Locate the cell with the specified text and output its (X, Y) center coordinate. 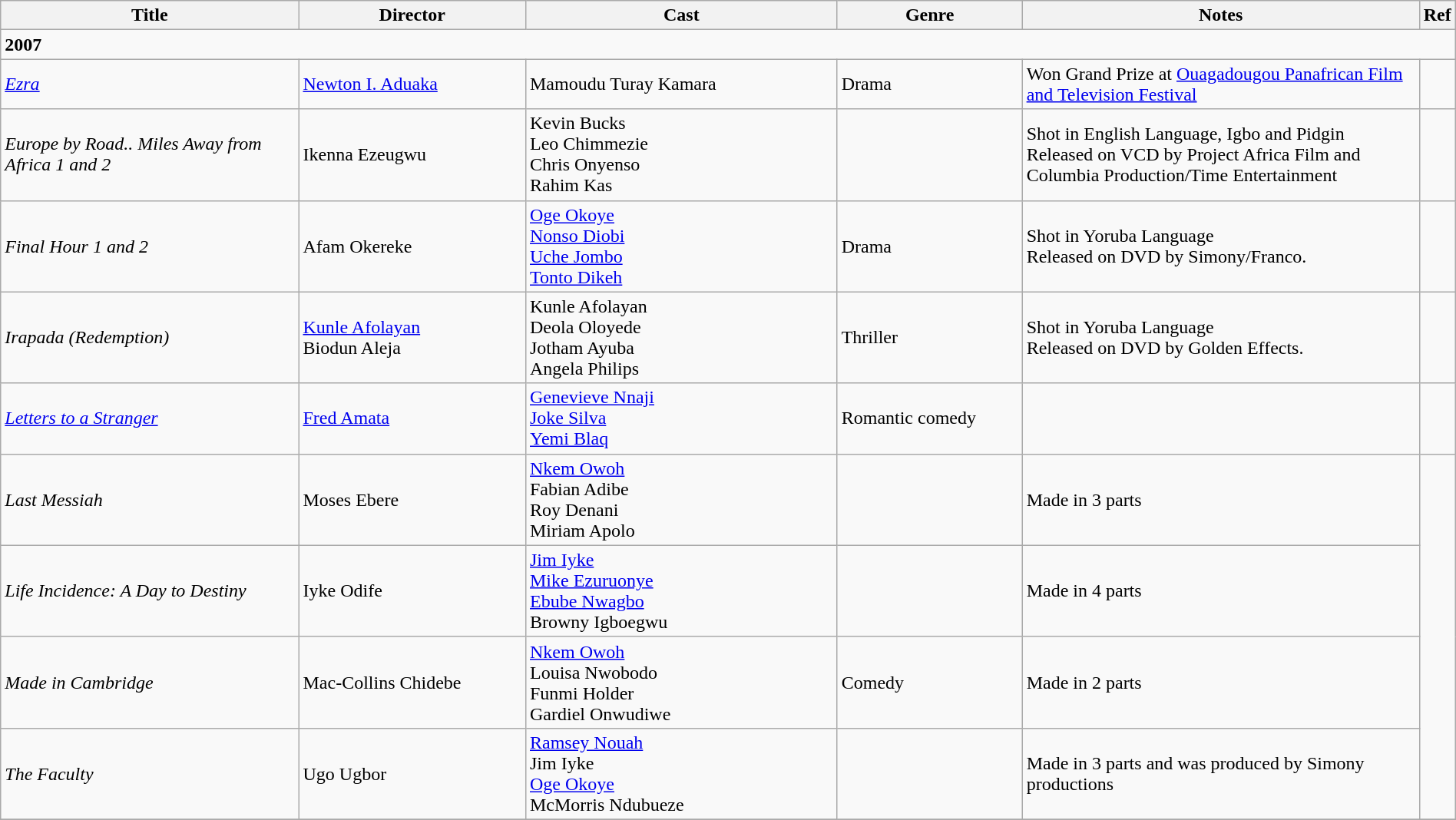
Ugo Ugbor (412, 774)
Notes (1221, 15)
Cast (681, 15)
Romantic comedy (929, 418)
2007 (728, 45)
Iyke Odife (412, 591)
Moses Ebere (412, 499)
Final Hour 1 and 2 (150, 246)
Made in 3 parts (1221, 499)
Irapada (Redemption) (150, 338)
Comedy (929, 682)
Made in Cambridge (150, 682)
Made in 2 parts (1221, 682)
Jim IykeMike EzuruonyeEbube NwagboBrowny Igboegwu (681, 591)
Mac-Collins Chidebe (412, 682)
Genre (929, 15)
Kevin BucksLeo ChimmezieChris OnyensoRahim Kas (681, 155)
Newton I. Aduaka (412, 84)
Genevieve NnajiJoke SilvaYemi Blaq (681, 418)
Ramsey NouahJim IykeOge OkoyeMcMorris Ndubueze (681, 774)
Kunle AfolayanBiodun Aleja (412, 338)
Nkem OwohLouisa NwobodoFunmi HolderGardiel Onwudiwe (681, 682)
Made in 3 parts and was produced by Simony productions (1221, 774)
Ref (1438, 15)
Mamoudu Turay Kamara (681, 84)
Ikenna Ezeugwu (412, 155)
Shot in English Language, Igbo and PidginReleased on VCD by Project Africa Film and Columbia Production/Time Entertainment (1221, 155)
Kunle AfolayanDeola OloyedeJotham AyubaAngela Philips (681, 338)
Nkem OwohFabian AdibeRoy DenaniMiriam Apolo (681, 499)
Last Messiah (150, 499)
Director (412, 15)
Afam Okereke (412, 246)
Shot in Yoruba LanguageReleased on DVD by Golden Effects. (1221, 338)
Life Incidence: A Day to Destiny (150, 591)
Europe by Road.. Miles Away from Africa 1 and 2 (150, 155)
Ezra (150, 84)
Oge OkoyeNonso DiobiUche JomboTonto Dikeh (681, 246)
Shot in Yoruba LanguageReleased on DVD by Simony/Franco. (1221, 246)
Won Grand Prize at Ouagadougou Panafrican Film and Television Festival (1221, 84)
Made in 4 parts (1221, 591)
The Faculty (150, 774)
Fred Amata (412, 418)
Letters to a Stranger (150, 418)
Title (150, 15)
Thriller (929, 338)
